Locate the cell with the specified text and output its [x, y] center coordinate. 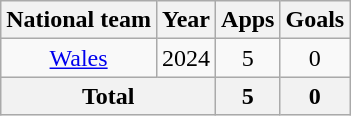
Year [186, 20]
Goals [315, 20]
Wales [79, 58]
2024 [186, 58]
National team [79, 20]
Apps [248, 20]
Total [108, 96]
